Return the (X, Y) coordinate for the center point of the cell that contains the specified text.  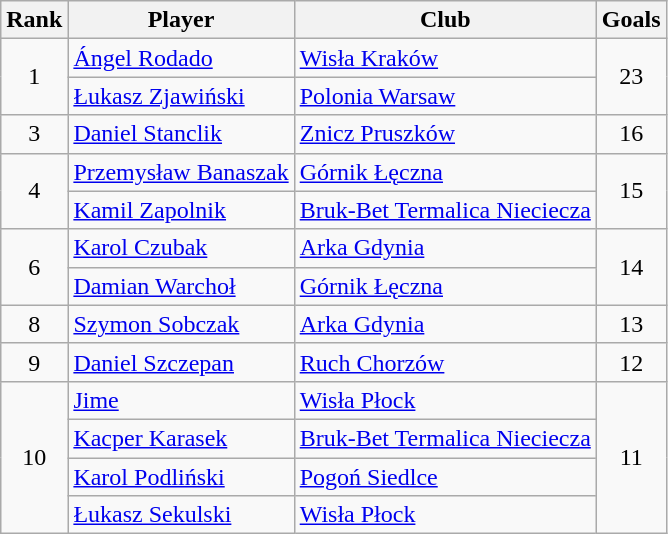
14 (631, 267)
Daniel Stanclik (181, 134)
4 (34, 191)
1 (34, 77)
Goals (631, 20)
Player (181, 20)
12 (631, 362)
Przemysław Banaszak (181, 172)
Wisła Kraków (445, 58)
Ángel Rodado (181, 58)
Znicz Pruszków (445, 134)
Karol Czubak (181, 248)
6 (34, 267)
Daniel Szczepan (181, 362)
9 (34, 362)
Rank (34, 20)
23 (631, 77)
Damian Warchoł (181, 286)
Łukasz Zjawiński (181, 96)
Jime (181, 400)
Pogoń Siedlce (445, 477)
Kamil Zapolnik (181, 210)
Polonia Warsaw (445, 96)
15 (631, 191)
16 (631, 134)
8 (34, 324)
Karol Podliński (181, 477)
Łukasz Sekulski (181, 515)
13 (631, 324)
3 (34, 134)
11 (631, 457)
Ruch Chorzów (445, 362)
Kacper Karasek (181, 438)
Szymon Sobczak (181, 324)
10 (34, 457)
Club (445, 20)
